Search for the cell housing the specified text and yield its [x, y] center coordinate. 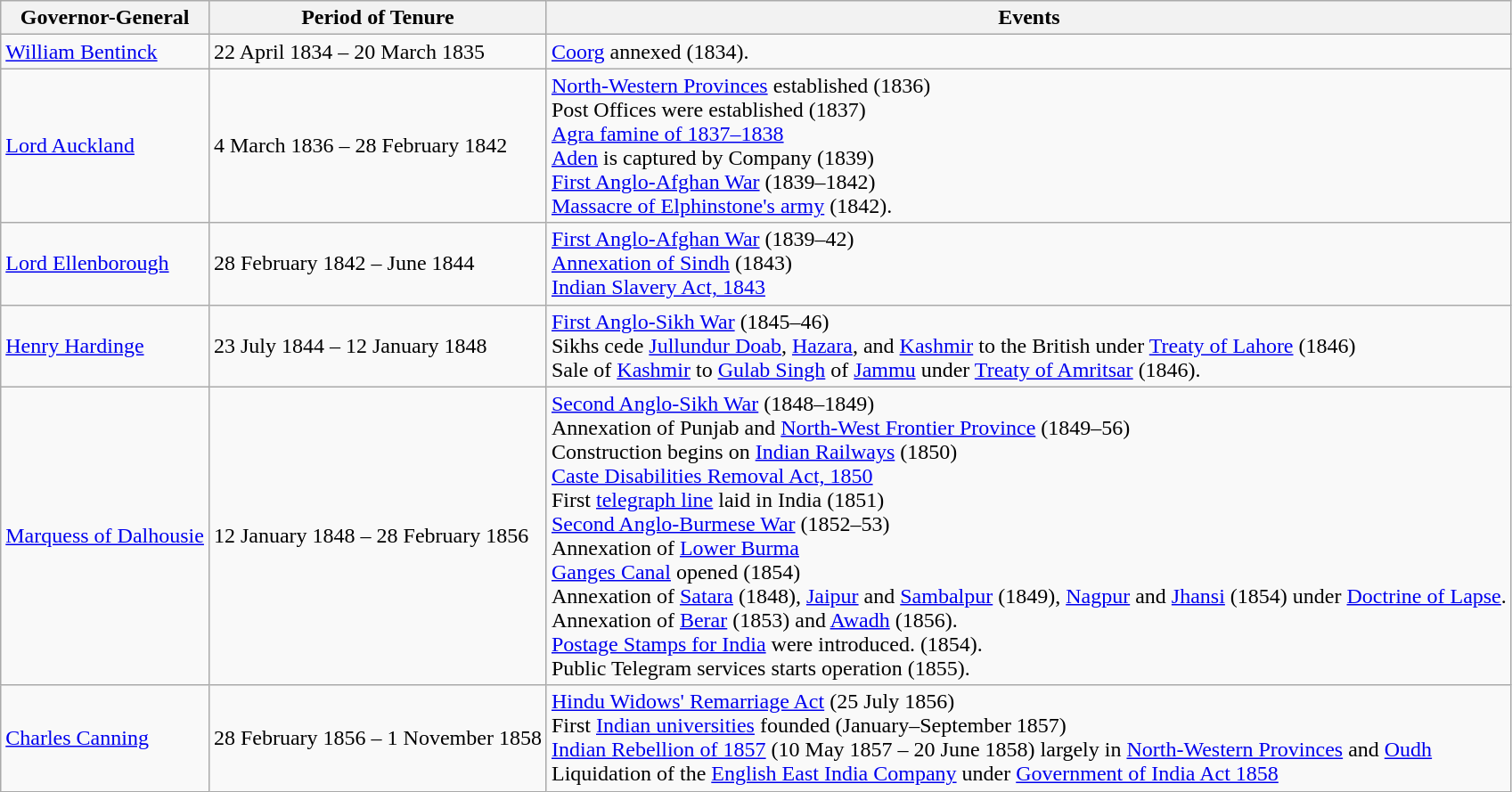
Marquess of Dalhousie [105, 536]
Charles Canning [105, 738]
28 February 1856 – 1 November 1858 [378, 738]
28 February 1842 – June 1844 [378, 264]
22 April 1834 – 20 March 1835 [378, 52]
4 March 1836 – 28 February 1842 [378, 146]
Lord Ellenborough [105, 264]
William Bentinck [105, 52]
Period of Tenure [378, 18]
12 January 1848 – 28 February 1856 [378, 536]
Coorg annexed (1834). [1028, 52]
Governor-General [105, 18]
Events [1028, 18]
First Anglo-Afghan War (1839–42) Annexation of Sindh (1843) Indian Slavery Act, 1843 [1028, 264]
23 July 1844 – 12 January 1848 [378, 346]
Lord Auckland [105, 146]
Henry Hardinge [105, 346]
